Identify which cell holds the provided text, then report its [x, y] central coordinate. 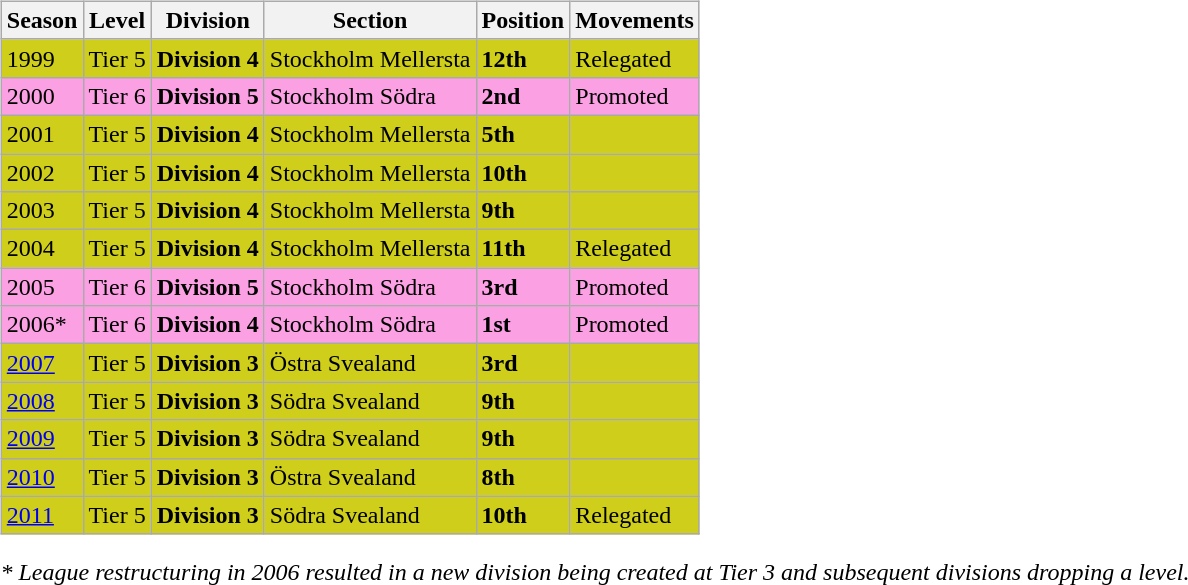
2007 [42, 363]
Level [117, 20]
2010 [42, 477]
2002 [42, 173]
Season [42, 20]
2nd [523, 96]
2003 [42, 211]
2005 [42, 287]
2011 [42, 515]
8th [523, 477]
2008 [42, 401]
2006* [42, 325]
2009 [42, 439]
11th [523, 249]
1999 [42, 58]
Position [523, 20]
2004 [42, 249]
1st [523, 325]
Section [370, 20]
5th [523, 134]
Division [208, 20]
12th [523, 58]
Movements [635, 20]
2000 [42, 96]
2001 [42, 134]
